For the text-containing cell, return its midpoint in (x, y) coordinate format. 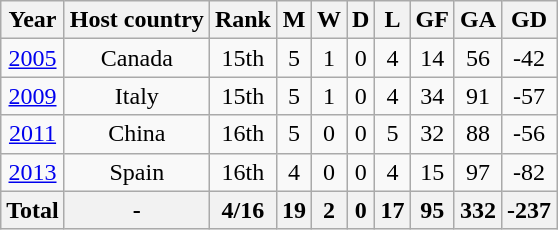
-42 (528, 58)
91 (478, 96)
GD (528, 20)
China (136, 134)
15 (432, 172)
Canada (136, 58)
-57 (528, 96)
56 (478, 58)
2013 (33, 172)
Host country (136, 20)
2 (330, 210)
Italy (136, 96)
-56 (528, 134)
2005 (33, 58)
-82 (528, 172)
32 (432, 134)
Total (33, 210)
332 (478, 210)
95 (432, 210)
M (294, 20)
Spain (136, 172)
Year (33, 20)
L (392, 20)
88 (478, 134)
D (361, 20)
- (136, 210)
Rank (242, 20)
17 (392, 210)
34 (432, 96)
19 (294, 210)
GA (478, 20)
-237 (528, 210)
14 (432, 58)
4/16 (242, 210)
GF (432, 20)
2009 (33, 96)
97 (478, 172)
W (330, 20)
2011 (33, 134)
